From the cell containing the given text, extract its center point as [X, Y] coordinate. 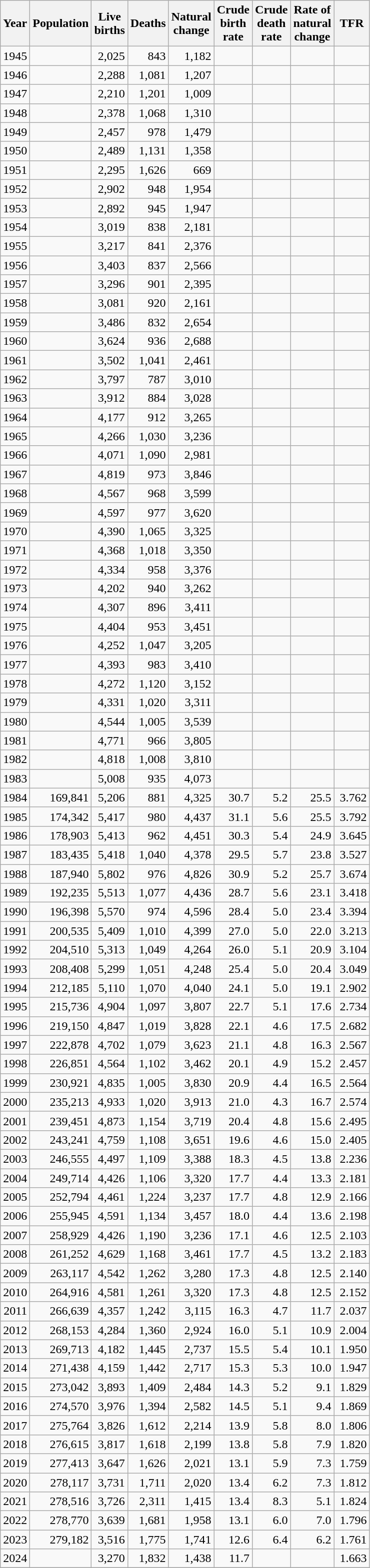
1,090 [148, 455]
4,819 [109, 474]
9.4 [312, 1406]
3.418 [352, 893]
1,134 [148, 1216]
936 [148, 341]
787 [148, 379]
Crude birth rate [233, 23]
219,150 [61, 1026]
3.792 [352, 816]
2,892 [109, 208]
222,878 [61, 1045]
8.3 [271, 1502]
1971 [15, 550]
1,618 [148, 1444]
243,241 [61, 1140]
1,081 [148, 75]
3.674 [352, 874]
TFR [352, 23]
5,513 [109, 893]
4,252 [109, 646]
4,702 [109, 1045]
1,070 [148, 988]
200,535 [61, 931]
3,265 [191, 417]
23.8 [312, 854]
4,307 [109, 608]
2000 [15, 1102]
881 [148, 797]
935 [148, 779]
4,591 [109, 1216]
1,109 [148, 1159]
15.6 [312, 1121]
2022 [15, 1521]
1,049 [148, 950]
5,413 [109, 835]
3,826 [109, 1425]
1,030 [148, 436]
5.9 [271, 1463]
2023 [15, 1540]
16.0 [233, 1330]
3,719 [191, 1121]
3,620 [191, 512]
24.9 [312, 835]
1,102 [148, 1064]
3,830 [191, 1083]
13.2 [312, 1254]
4,357 [109, 1311]
1,040 [148, 854]
1949 [15, 132]
4,597 [109, 512]
275,764 [61, 1425]
2,376 [191, 246]
1959 [15, 322]
1,041 [148, 360]
6.0 [271, 1521]
1,008 [148, 760]
1.759 [352, 1463]
249,714 [61, 1178]
1977 [15, 665]
4,904 [109, 1007]
832 [148, 322]
2.140 [352, 1273]
3,639 [109, 1521]
2012 [15, 1330]
13.6 [312, 1216]
276,615 [61, 1444]
26.0 [233, 950]
1994 [15, 988]
4,596 [191, 912]
1957 [15, 284]
4,544 [109, 722]
1954 [15, 227]
19.1 [312, 988]
255,945 [61, 1216]
1,711 [148, 1483]
1950 [15, 151]
1,224 [148, 1197]
7.9 [312, 1444]
2.457 [352, 1064]
1990 [15, 912]
2,378 [109, 113]
30.9 [233, 874]
5.7 [271, 854]
169,841 [61, 797]
2.574 [352, 1102]
1976 [15, 646]
252,794 [61, 1197]
Natural change [191, 23]
1973 [15, 589]
1966 [15, 455]
1,077 [148, 893]
1,261 [148, 1292]
5,570 [109, 912]
9.1 [312, 1387]
3,726 [109, 1502]
212,185 [61, 988]
3,028 [191, 398]
968 [148, 493]
2,688 [191, 341]
3,976 [109, 1406]
2006 [15, 1216]
3,828 [191, 1026]
3,152 [191, 684]
4,771 [109, 741]
1.869 [352, 1406]
14.5 [233, 1406]
4,331 [109, 703]
235,213 [61, 1102]
5,802 [109, 874]
4,266 [109, 436]
2.198 [352, 1216]
3.762 [352, 797]
3,731 [109, 1483]
1980 [15, 722]
1,947 [191, 208]
976 [148, 874]
3,623 [191, 1045]
4,248 [191, 969]
17.6 [312, 1007]
837 [148, 265]
1999 [15, 1083]
1,832 [148, 1559]
1972 [15, 569]
1984 [15, 797]
17.5 [312, 1026]
18.0 [233, 1216]
2,025 [109, 56]
15.0 [312, 1140]
3,457 [191, 1216]
1.820 [352, 1444]
28.7 [233, 893]
3,237 [191, 1197]
1983 [15, 779]
4,272 [109, 684]
2005 [15, 1197]
1960 [15, 341]
1981 [15, 741]
962 [148, 835]
1996 [15, 1026]
1,190 [148, 1235]
2,981 [191, 455]
226,851 [61, 1064]
14.3 [233, 1387]
3,846 [191, 474]
3,280 [191, 1273]
966 [148, 741]
3,817 [109, 1444]
31.1 [233, 816]
1.796 [352, 1521]
1,479 [191, 132]
2001 [15, 1121]
2.567 [352, 1045]
15.5 [233, 1349]
Population [61, 23]
896 [148, 608]
266,639 [61, 1311]
1979 [15, 703]
3,376 [191, 569]
2017 [15, 1425]
271,438 [61, 1368]
278,516 [61, 1502]
3,462 [191, 1064]
183,435 [61, 854]
27.0 [233, 931]
1,009 [191, 94]
4.3 [271, 1102]
2,484 [191, 1387]
Crude death rate [271, 23]
1,108 [148, 1140]
669 [191, 170]
4,073 [191, 779]
1978 [15, 684]
1955 [15, 246]
25.7 [312, 874]
977 [148, 512]
2.405 [352, 1140]
4,177 [109, 417]
2.037 [352, 1311]
1,242 [148, 1311]
2,020 [191, 1483]
3,913 [191, 1102]
1.829 [352, 1387]
192,235 [61, 893]
4,835 [109, 1083]
2.183 [352, 1254]
2,566 [191, 265]
Year [15, 23]
940 [148, 589]
1.663 [352, 1559]
3,325 [191, 531]
3,624 [109, 341]
973 [148, 474]
920 [148, 303]
2011 [15, 1311]
3,797 [109, 379]
3,388 [191, 1159]
1958 [15, 303]
3.049 [352, 969]
841 [148, 246]
1,360 [148, 1330]
2.564 [352, 1083]
3,807 [191, 1007]
5,008 [109, 779]
1,047 [148, 646]
4,461 [109, 1197]
1948 [15, 113]
5.3 [271, 1368]
16.7 [312, 1102]
15.3 [233, 1368]
28.4 [233, 912]
3,311 [191, 703]
3,461 [191, 1254]
23.1 [312, 893]
1965 [15, 436]
4,404 [109, 627]
2.902 [352, 988]
2.734 [352, 1007]
2,924 [191, 1330]
215,736 [61, 1007]
2009 [15, 1273]
2,214 [191, 1425]
4,040 [191, 988]
13.3 [312, 1178]
1,106 [148, 1178]
974 [148, 912]
2,489 [109, 151]
1974 [15, 608]
1,409 [148, 1387]
1,079 [148, 1045]
174,342 [61, 816]
3,270 [109, 1559]
2.103 [352, 1235]
1.950 [352, 1349]
1,068 [148, 113]
2,288 [109, 75]
25.4 [233, 969]
1985 [15, 816]
1995 [15, 1007]
5,110 [109, 988]
4,873 [109, 1121]
2.181 [352, 1178]
12.6 [233, 1540]
279,182 [61, 1540]
4,564 [109, 1064]
3,647 [109, 1463]
30.7 [233, 797]
1,131 [148, 151]
4,497 [109, 1159]
1953 [15, 208]
1947 [15, 94]
3,539 [191, 722]
2010 [15, 1292]
268,153 [61, 1330]
2,210 [109, 94]
4.7 [271, 1311]
12.9 [312, 1197]
980 [148, 816]
945 [148, 208]
1986 [15, 835]
2,161 [191, 303]
10.1 [312, 1349]
3,912 [109, 398]
2024 [15, 1559]
953 [148, 627]
4,159 [109, 1368]
22.0 [312, 931]
3,350 [191, 550]
1.806 [352, 1425]
1989 [15, 893]
4,284 [109, 1330]
1,775 [148, 1540]
7.0 [312, 1521]
948 [148, 189]
16.5 [312, 1083]
1,442 [148, 1368]
1.947 [352, 1368]
838 [148, 227]
2,295 [109, 170]
4,581 [109, 1292]
3,516 [109, 1540]
2008 [15, 1254]
4,437 [191, 816]
1,262 [148, 1273]
1969 [15, 512]
4.9 [271, 1064]
3.394 [352, 912]
1945 [15, 56]
4,826 [191, 874]
2,311 [148, 1502]
1,010 [148, 931]
3,019 [109, 227]
1,019 [148, 1026]
1,741 [191, 1540]
1967 [15, 474]
2,021 [191, 1463]
2004 [15, 1178]
3,262 [191, 589]
273,042 [61, 1387]
4,933 [109, 1102]
13.9 [233, 1425]
1.824 [352, 1502]
3,651 [191, 1140]
3,810 [191, 760]
3,217 [109, 246]
230,921 [61, 1083]
912 [148, 417]
1961 [15, 360]
1963 [15, 398]
3,410 [191, 665]
1,415 [191, 1502]
2,737 [191, 1349]
1968 [15, 493]
3.645 [352, 835]
2.236 [352, 1159]
4,451 [191, 835]
3,296 [109, 284]
2.152 [352, 1292]
1,201 [148, 94]
1952 [15, 189]
1956 [15, 265]
3,502 [109, 360]
21.0 [233, 1102]
1,207 [191, 75]
269,713 [61, 1349]
4,334 [109, 569]
2015 [15, 1387]
2.682 [352, 1026]
2,582 [191, 1406]
19.6 [233, 1140]
29.5 [233, 854]
278,770 [61, 1521]
277,413 [61, 1463]
1993 [15, 969]
5,409 [109, 931]
2,181 [191, 227]
3,805 [191, 741]
Deaths [148, 23]
1970 [15, 531]
3,451 [191, 627]
10.9 [312, 1330]
1992 [15, 950]
4,759 [109, 1140]
1,310 [191, 113]
20.1 [233, 1064]
3,081 [109, 303]
1,154 [148, 1121]
4,436 [191, 893]
208,408 [61, 969]
4,393 [109, 665]
1988 [15, 874]
1982 [15, 760]
30.3 [233, 835]
4,818 [109, 760]
1,182 [191, 56]
3,411 [191, 608]
5,418 [109, 854]
178,903 [61, 835]
1946 [15, 75]
258,929 [61, 1235]
Rate of natural change [312, 23]
1,958 [191, 1521]
1951 [15, 170]
1998 [15, 1064]
1,394 [148, 1406]
1,120 [148, 684]
3.104 [352, 950]
239,451 [61, 1121]
5,206 [109, 797]
2020 [15, 1483]
1,681 [148, 1521]
264,916 [61, 1292]
2.166 [352, 1197]
2,395 [191, 284]
2,717 [191, 1368]
1964 [15, 417]
2018 [15, 1444]
1.761 [352, 1540]
1,018 [148, 550]
5,417 [109, 816]
4,567 [109, 493]
1997 [15, 1045]
4,325 [191, 797]
2014 [15, 1368]
1,168 [148, 1254]
1,065 [148, 531]
21.1 [233, 1045]
22.7 [233, 1007]
4,202 [109, 589]
978 [148, 132]
5,313 [109, 950]
2,199 [191, 1444]
4,368 [109, 550]
2,457 [109, 132]
2,461 [191, 360]
4,847 [109, 1026]
187,940 [61, 874]
2,654 [191, 322]
4,399 [191, 931]
3,599 [191, 493]
3,010 [191, 379]
1,445 [148, 1349]
884 [148, 398]
22.1 [233, 1026]
983 [148, 665]
2013 [15, 1349]
204,510 [61, 950]
2,902 [109, 189]
23.4 [312, 912]
1,097 [148, 1007]
1991 [15, 931]
17.1 [233, 1235]
958 [148, 569]
196,398 [61, 912]
4,378 [191, 854]
2007 [15, 1235]
1,954 [191, 189]
2003 [15, 1159]
3.213 [352, 931]
3,403 [109, 265]
263,117 [61, 1273]
901 [148, 284]
3,486 [109, 322]
1,051 [148, 969]
274,570 [61, 1406]
6.4 [271, 1540]
261,252 [61, 1254]
4,264 [191, 950]
4,390 [109, 531]
2.495 [352, 1121]
1,438 [191, 1559]
2019 [15, 1463]
246,555 [61, 1159]
15.2 [312, 1064]
1962 [15, 379]
4,071 [109, 455]
4,629 [109, 1254]
2.004 [352, 1330]
24.1 [233, 988]
18.3 [233, 1159]
3,115 [191, 1311]
3,205 [191, 646]
8.0 [312, 1425]
4,182 [109, 1349]
2002 [15, 1140]
10.0 [312, 1368]
2016 [15, 1406]
1987 [15, 854]
1,612 [148, 1425]
5,299 [109, 969]
1,358 [191, 151]
3.527 [352, 854]
3,893 [109, 1387]
4,542 [109, 1273]
1.812 [352, 1483]
Live births [109, 23]
843 [148, 56]
278,117 [61, 1483]
2021 [15, 1502]
1975 [15, 627]
